Provide the (X, Y) coordinate of the cell's center where the given text is located.  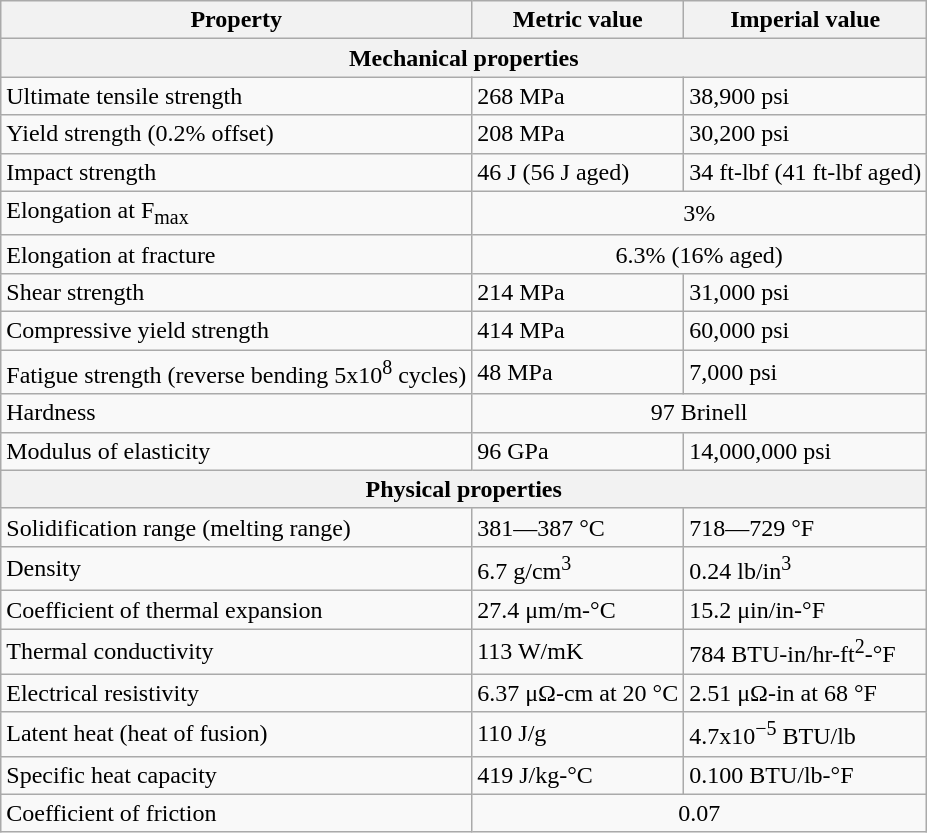
96 GPa (578, 451)
4.7x10−5 BTU/lb (806, 734)
419 J/kg-°C (578, 775)
2.51 μΩ-in at 68 °F (806, 693)
46 J (56 J aged) (578, 172)
38,900 psi (806, 96)
Yield strength (0.2% offset) (236, 134)
Thermal conductivity (236, 652)
Solidification range (melting range) (236, 527)
30,200 psi (806, 134)
Impact strength (236, 172)
Fatigue strength (reverse bending 5x108 cycles) (236, 372)
Elongation at Fmax (236, 213)
7,000 psi (806, 372)
31,000 psi (806, 292)
Physical properties (464, 489)
784 BTU-in/hr-ft2-°F (806, 652)
Modulus of elasticity (236, 451)
0.100 BTU/lb-°F (806, 775)
414 MPa (578, 331)
Shear strength (236, 292)
Hardness (236, 413)
97 Brinell (700, 413)
0.24 lb/in3 (806, 568)
6.3% (16% aged) (700, 254)
Compressive yield strength (236, 331)
381—387 °C (578, 527)
Latent heat (heat of fusion) (236, 734)
3% (700, 213)
Coefficient of thermal expansion (236, 610)
Coefficient of friction (236, 813)
Mechanical properties (464, 58)
48 MPa (578, 372)
Density (236, 568)
Metric value (578, 20)
6.37 μΩ-cm at 20 °C (578, 693)
Elongation at fracture (236, 254)
60,000 psi (806, 331)
Imperial value (806, 20)
113 W/mK (578, 652)
0.07 (700, 813)
27.4 μm/m-°C (578, 610)
214 MPa (578, 292)
Property (236, 20)
208 MPa (578, 134)
718—729 °F (806, 527)
Ultimate tensile strength (236, 96)
34 ft-lbf (41 ft-lbf aged) (806, 172)
14,000,000 psi (806, 451)
6.7 g/cm3 (578, 568)
268 MPa (578, 96)
Electrical resistivity (236, 693)
Specific heat capacity (236, 775)
110 J/g (578, 734)
15.2 μin/in-°F (806, 610)
